Return the (x, y) coordinate for the center point of the cell that contains the specified text.  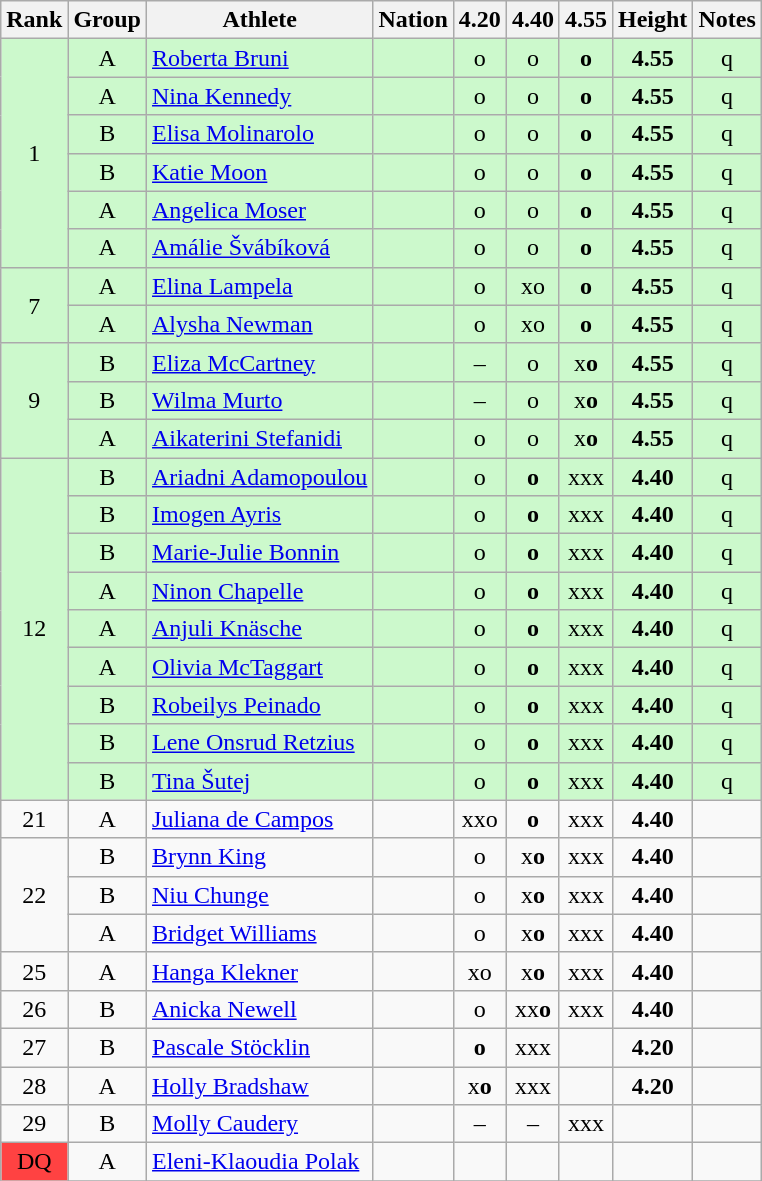
Anicka Newell (260, 1009)
Rank (34, 20)
Notes (727, 20)
27 (34, 1047)
Height (652, 20)
21 (34, 819)
Athlete (260, 20)
Ninon Chapelle (260, 591)
DQ (34, 1162)
1 (34, 153)
Tina Šutej (260, 781)
Anjuli Knäsche (260, 629)
Molly Caudery (260, 1124)
Angelica Moser (260, 210)
Nation (413, 20)
Katie Moon (260, 172)
12 (34, 630)
25 (34, 971)
Bridget Williams (260, 933)
22 (34, 895)
Eliza McCartney (260, 362)
Brynn King (260, 857)
Eleni-Klaoudia Polak (260, 1162)
Ariadni Adamopoulou (260, 477)
Nina Kennedy (260, 96)
26 (34, 1009)
Amálie Švábíková (260, 248)
Juliana de Campos (260, 819)
29 (34, 1124)
Robeilys Peinado (260, 705)
Elina Lampela (260, 286)
Lene Onsrud Retzius (260, 743)
28 (34, 1085)
Elisa Molinarolo (260, 134)
Hanga Klekner (260, 971)
Group (108, 20)
Pascale Stöcklin (260, 1047)
Olivia McTaggart (260, 667)
7 (34, 305)
Marie-Julie Bonnin (260, 553)
9 (34, 400)
Alysha Newman (260, 324)
Holly Bradshaw (260, 1085)
Roberta Bruni (260, 58)
Aikaterini Stefanidi (260, 438)
Niu Chunge (260, 895)
Imogen Ayris (260, 515)
Wilma Murto (260, 400)
